Identify which cell holds the provided text, then report its (x, y) central coordinate. 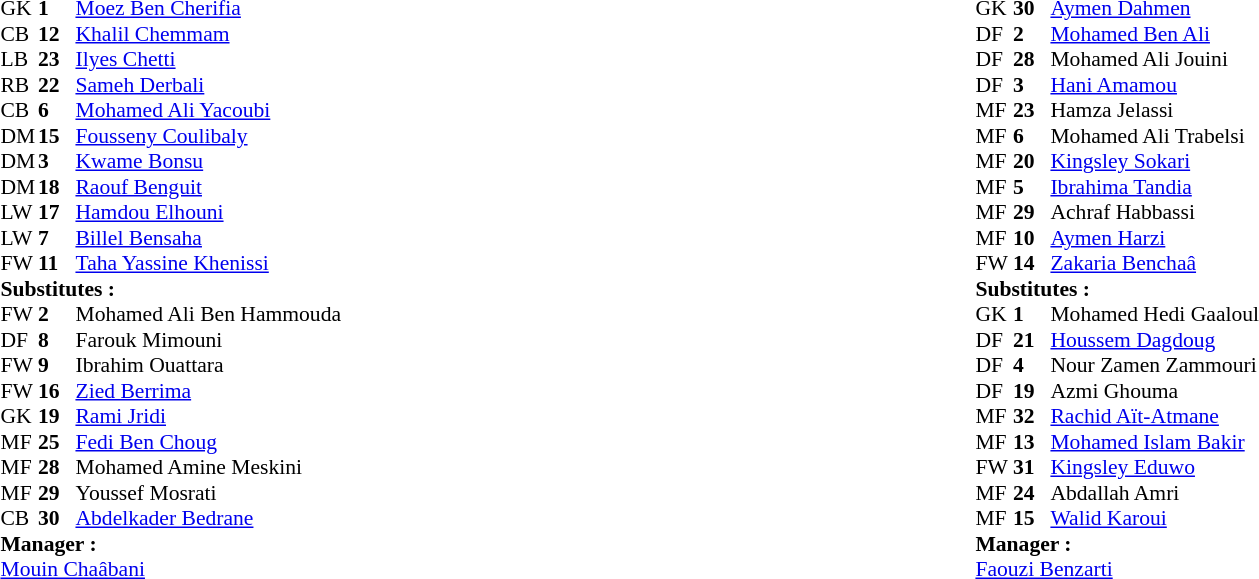
Billel Bensaha (208, 238)
Fedi Ben Choug (208, 442)
Taha Yassine Khenissi (208, 263)
Mohamed Ali Yacoubi (208, 111)
Kingsley Sokari (1154, 161)
Sameh Derbali (208, 85)
Zied Berrima (208, 391)
LB (19, 59)
10 (1032, 238)
8 (57, 340)
Mohamed Ali Jouini (1154, 59)
Hani Amamou (1154, 85)
21 (1032, 340)
22 (57, 85)
Mohamed Amine Meskini (208, 467)
Zakaria Benchaâ (1154, 263)
Abdelkader Bedrane (208, 519)
Fousseny Coulibaly (208, 136)
Khalil Chemmam (208, 34)
25 (57, 442)
9 (57, 365)
Aymen Harzi (1154, 238)
Youssef Mosrati (208, 493)
Mohamed Ben Ali (1154, 34)
Mohamed Ali Trabelsi (1154, 136)
4 (1032, 365)
Azmi Ghouma (1154, 391)
Raouf Benguit (208, 187)
Ibrahima Tandia (1154, 187)
24 (1032, 493)
16 (57, 391)
Nour Zamen Zammouri (1154, 365)
Ibrahim Ouattara (208, 365)
Houssem Dagdoug (1154, 340)
7 (57, 238)
1 (1032, 315)
12 (57, 34)
RB (19, 85)
Mohamed Islam Bakir (1154, 442)
Ilyes Chetti (208, 59)
Mohamed Hedi Gaaloul (1154, 315)
Rachid Aït-Atmane (1154, 417)
31 (1032, 467)
30 (57, 519)
18 (57, 187)
Hamdou Elhouni (208, 213)
Mohamed Ali Ben Hammouda (208, 315)
17 (57, 213)
Walid Karoui (1154, 519)
13 (1032, 442)
5 (1032, 187)
14 (1032, 263)
Kingsley Eduwo (1154, 467)
11 (57, 263)
20 (1032, 161)
32 (1032, 417)
Rami Jridi (208, 417)
Hamza Jelassi (1154, 111)
Kwame Bonsu (208, 161)
Achraf Habbassi (1154, 213)
Abdallah Amri (1154, 493)
Farouk Mimouni (208, 340)
